For the text-containing cell, return its midpoint in (x, y) coordinate format. 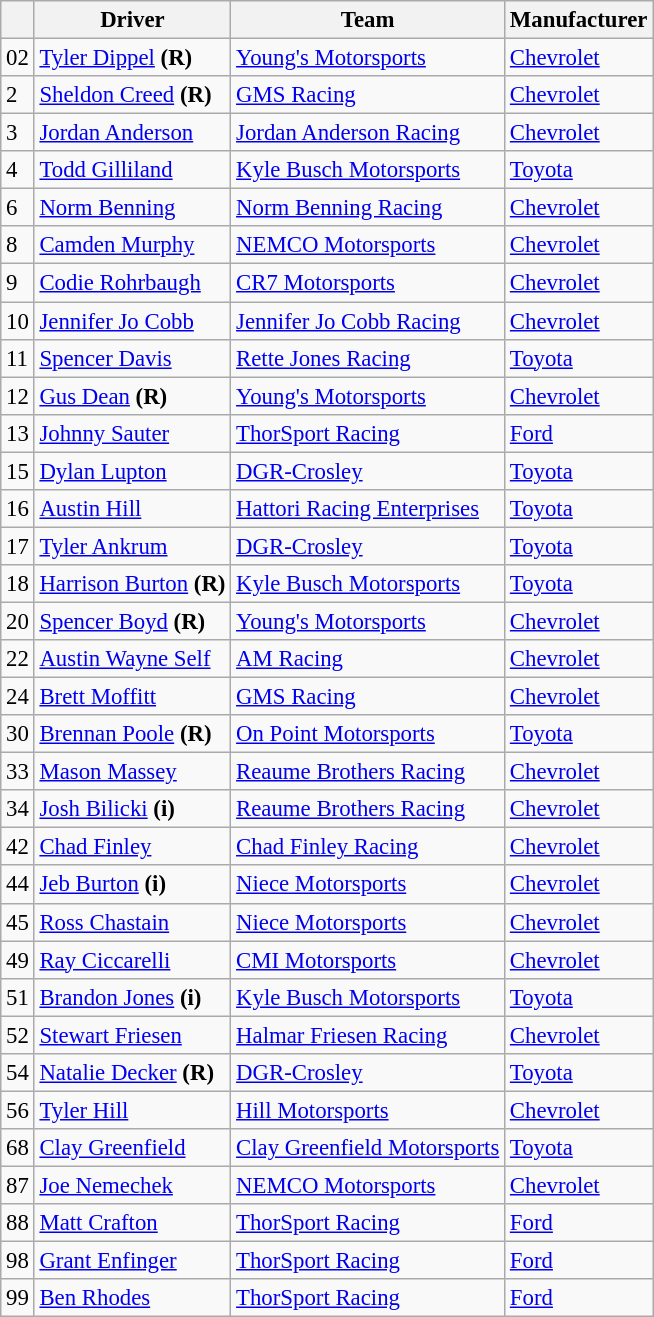
88 (18, 1223)
Todd Gilliland (132, 170)
Brett Moffitt (132, 697)
Brandon Jones (i) (132, 997)
Spencer Boyd (R) (132, 621)
Grant Enfinger (132, 1261)
Clay Greenfield (132, 1148)
15 (18, 471)
AM Racing (368, 659)
2 (18, 95)
Natalie Decker (R) (132, 1073)
6 (18, 208)
Jordan Anderson (132, 133)
Chad Finley Racing (368, 847)
16 (18, 509)
12 (18, 396)
9 (18, 283)
Ross Chastain (132, 922)
34 (18, 809)
20 (18, 621)
42 (18, 847)
99 (18, 1298)
Josh Bilicki (i) (132, 809)
02 (18, 58)
33 (18, 772)
Tyler Hill (132, 1110)
Sheldon Creed (R) (132, 95)
Chad Finley (132, 847)
Johnny Sauter (132, 433)
Tyler Ankrum (132, 546)
11 (18, 358)
87 (18, 1185)
Jeb Burton (i) (132, 885)
17 (18, 546)
Hattori Racing Enterprises (368, 509)
44 (18, 885)
Camden Murphy (132, 245)
Jennifer Jo Cobb (132, 321)
Rette Jones Racing (368, 358)
Joe Nemechek (132, 1185)
52 (18, 1035)
54 (18, 1073)
3 (18, 133)
Ben Rhodes (132, 1298)
4 (18, 170)
56 (18, 1110)
Hill Motorsports (368, 1110)
Manufacturer (579, 20)
22 (18, 659)
45 (18, 922)
13 (18, 433)
51 (18, 997)
30 (18, 734)
On Point Motorsports (368, 734)
Jennifer Jo Cobb Racing (368, 321)
Harrison Burton (R) (132, 584)
Tyler Dippel (R) (132, 58)
Mason Massey (132, 772)
Jordan Anderson Racing (368, 133)
Gus Dean (R) (132, 396)
Brennan Poole (R) (132, 734)
Driver (132, 20)
Spencer Davis (132, 358)
Austin Wayne Self (132, 659)
Matt Crafton (132, 1223)
Norm Benning (132, 208)
49 (18, 960)
Stewart Friesen (132, 1035)
24 (18, 697)
8 (18, 245)
Team (368, 20)
Norm Benning Racing (368, 208)
Halmar Friesen Racing (368, 1035)
CR7 Motorsports (368, 283)
Dylan Lupton (132, 471)
10 (18, 321)
18 (18, 584)
Codie Rohrbaugh (132, 283)
Austin Hill (132, 509)
98 (18, 1261)
Ray Ciccarelli (132, 960)
68 (18, 1148)
CMI Motorsports (368, 960)
Clay Greenfield Motorsports (368, 1148)
